Return the [x, y] coordinate for the center point of the cell that contains the specified text.  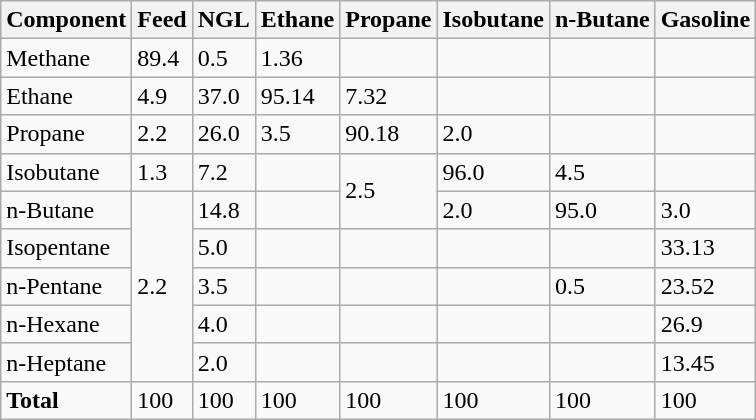
Methane [66, 58]
Total [66, 400]
26.0 [224, 134]
26.9 [705, 324]
2.5 [388, 191]
33.13 [705, 248]
13.45 [705, 362]
n-Heptane [66, 362]
n-Hexane [66, 324]
7.32 [388, 96]
4.0 [224, 324]
Isopentane [66, 248]
Feed [162, 20]
96.0 [493, 172]
37.0 [224, 96]
1.36 [297, 58]
1.3 [162, 172]
3.0 [705, 210]
90.18 [388, 134]
95.0 [602, 210]
4.9 [162, 96]
n-Pentane [66, 286]
4.5 [602, 172]
5.0 [224, 248]
Component [66, 20]
95.14 [297, 96]
89.4 [162, 58]
23.52 [705, 286]
NGL [224, 20]
Gasoline [705, 20]
7.2 [224, 172]
14.8 [224, 210]
